Pinpoint the cell where the given text exists, returning its (X, Y) midpoint coordinate. 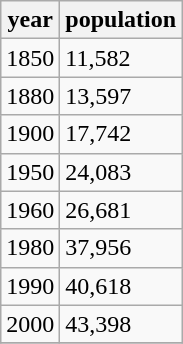
40,618 (121, 286)
37,956 (121, 248)
24,083 (121, 172)
13,597 (121, 96)
43,398 (121, 324)
26,681 (121, 210)
11,582 (121, 58)
year (30, 20)
1990 (30, 286)
1950 (30, 172)
1980 (30, 248)
1850 (30, 58)
2000 (30, 324)
population (121, 20)
17,742 (121, 134)
1960 (30, 210)
1880 (30, 96)
1900 (30, 134)
